Extract the [x, y] coordinate from the center of the cell holding the provided text.  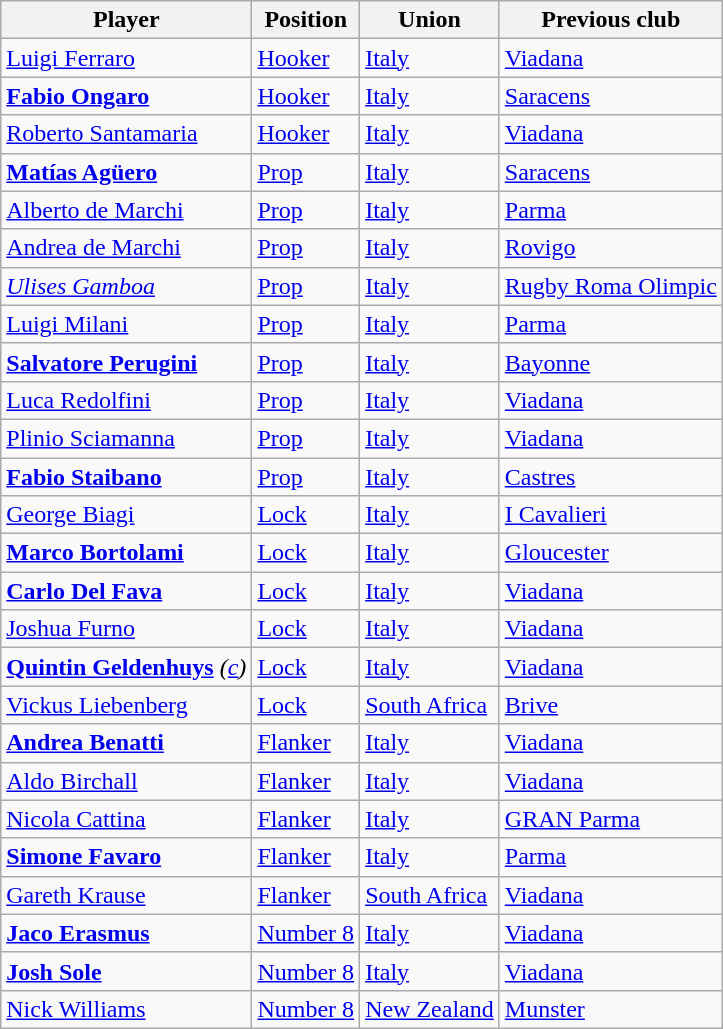
Alberto de Marchi [126, 210]
Rugby Roma Olimpic [610, 286]
Simone Favaro [126, 857]
Gloucester [610, 553]
Fabio Staibano [126, 477]
Aldo Birchall [126, 781]
Joshua Furno [126, 629]
Marco Bortolami [126, 553]
Vickus Liebenberg [126, 705]
Nick Williams [126, 1009]
Quintin Geldenhuys (c) [126, 667]
Position [306, 20]
I Cavalieri [610, 515]
Luca Redolfini [126, 400]
Union [430, 20]
Bayonne [610, 362]
Gareth Krause [126, 895]
Andrea Benatti [126, 743]
Andrea de Marchi [126, 248]
George Biagi [126, 515]
Jaco Erasmus [126, 933]
New Zealand [430, 1009]
Roberto Santamaria [126, 134]
Nicola Cattina [126, 819]
Luigi Ferraro [126, 58]
GRAN Parma [610, 819]
Ulises Gamboa [126, 286]
Luigi Milani [126, 324]
Carlo Del Fava [126, 591]
Fabio Ongaro [126, 96]
Player [126, 20]
Salvatore Perugini [126, 362]
Munster [610, 1009]
Plinio Sciamanna [126, 438]
Matías Agüero [126, 172]
Brive [610, 705]
Josh Sole [126, 971]
Previous club [610, 20]
Rovigo [610, 248]
Castres [610, 477]
